Pinpoint the cell where the given text exists, returning its (X, Y) midpoint coordinate. 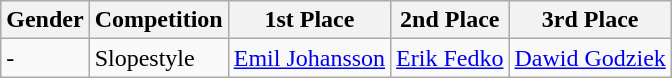
Gender (45, 20)
Emil Johansson (309, 58)
Competition (158, 20)
Slopestyle (158, 58)
1st Place (309, 20)
2nd Place (450, 20)
Erik Fedko (450, 58)
3rd Place (590, 20)
- (45, 58)
Dawid Godziek (590, 58)
